Scan for the cell matching the given text and deliver its [x, y] coordinate at center. 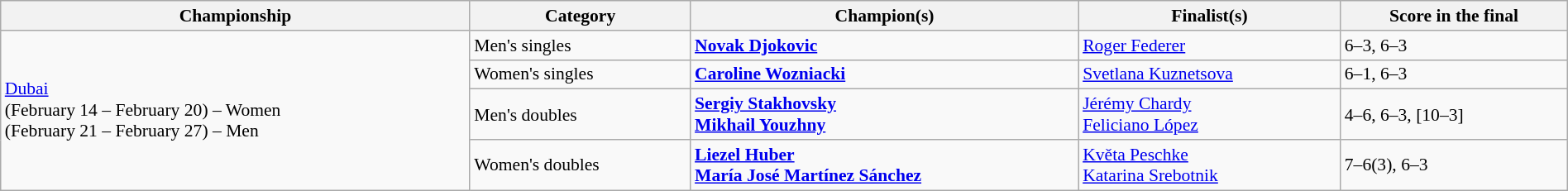
Caroline Wozniacki [885, 74]
Roger Federer [1209, 45]
Dubai(February 14 – February 20) – Women (February 21 – February 27) – Men [236, 111]
Jérémy Chardy Feliciano López [1209, 114]
Champion(s) [885, 16]
Květa Peschke Katarina Srebotnik [1209, 165]
6–1, 6–3 [1454, 74]
Novak Djokovic [885, 45]
6–3, 6–3 [1454, 45]
Finalist(s) [1209, 16]
Svetlana Kuznetsova [1209, 74]
Sergiy Stakhovsky Mikhail Youzhny [885, 114]
Women's singles [581, 74]
Women's doubles [581, 165]
Men's singles [581, 45]
7–6(3), 6–3 [1454, 165]
4–6, 6–3, [10–3] [1454, 114]
Men's doubles [581, 114]
Championship [236, 16]
Score in the final [1454, 16]
Category [581, 16]
Liezel Huber María José Martínez Sánchez [885, 165]
